Determine the [x, y] coordinate at the center of the cell enclosing the given text.  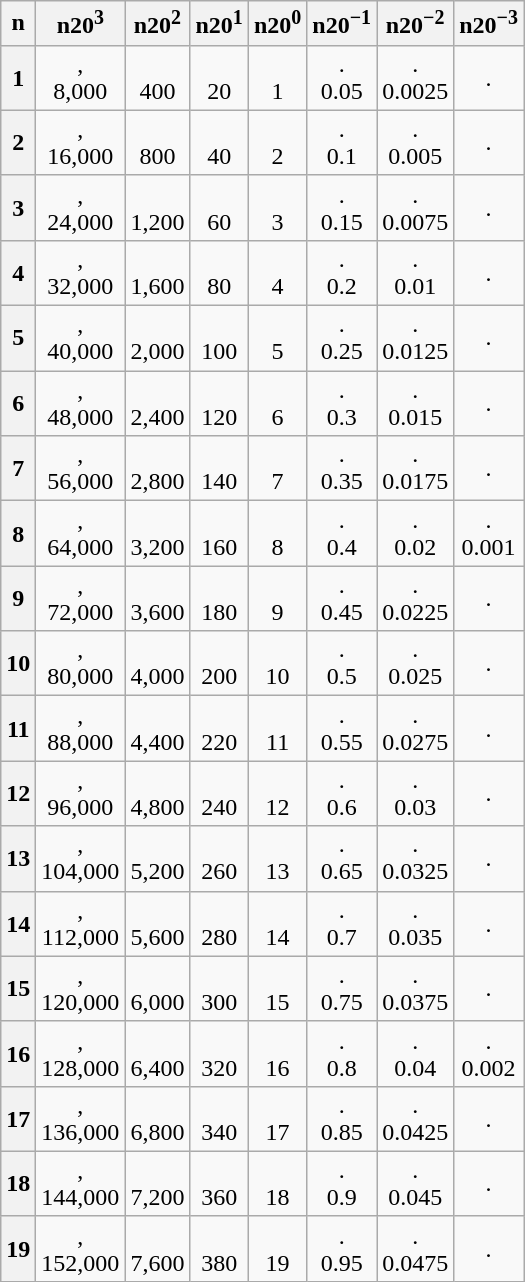
300 [219, 988]
,16,000 [80, 142]
.0.65 [342, 858]
.0.0125 [416, 338]
.0.5 [342, 664]
.0.8 [342, 1054]
.0.025 [416, 664]
.0.0475 [416, 1248]
.0.2 [342, 272]
6,800 [158, 1118]
n20−3 [489, 24]
,112,000 [80, 924]
.0.0375 [416, 988]
.0.9 [342, 1184]
n203 [80, 24]
.0.95 [342, 1248]
5,600 [158, 924]
,32,000 [80, 272]
n20−2 [416, 24]
.0.035 [416, 924]
140 [219, 468]
,24,000 [80, 208]
1,600 [158, 272]
100 [219, 338]
.0.55 [342, 728]
.0.0075 [416, 208]
.0.001 [489, 534]
,40,000 [80, 338]
.0.01 [416, 272]
.0.85 [342, 1118]
.0.0175 [416, 468]
1,200 [158, 208]
340 [219, 1118]
.0.7 [342, 924]
n [18, 24]
120 [219, 404]
,96,000 [80, 794]
320 [219, 1054]
380 [219, 1248]
.0.02 [416, 534]
6,000 [158, 988]
2,400 [158, 404]
n201 [219, 24]
20 [219, 78]
.0.0275 [416, 728]
,48,000 [80, 404]
,88,000 [80, 728]
,64,000 [80, 534]
160 [219, 534]
.0.015 [416, 404]
4,800 [158, 794]
40 [219, 142]
200 [219, 664]
.0.6 [342, 794]
3,200 [158, 534]
220 [219, 728]
.0.35 [342, 468]
,8,000 [80, 78]
.0.0425 [416, 1118]
7,200 [158, 1184]
.0.002 [489, 1054]
n20−1 [342, 24]
180 [219, 598]
,104,000 [80, 858]
.0.05 [342, 78]
,80,000 [80, 664]
.0.45 [342, 598]
7,600 [158, 1248]
260 [219, 858]
,152,000 [80, 1248]
,56,000 [80, 468]
.0.75 [342, 988]
.0.0225 [416, 598]
.0.04 [416, 1054]
,128,000 [80, 1054]
.0.25 [342, 338]
80 [219, 272]
400 [158, 78]
800 [158, 142]
4,400 [158, 728]
.0.1 [342, 142]
60 [219, 208]
2,000 [158, 338]
.0.15 [342, 208]
5,200 [158, 858]
4,000 [158, 664]
.0.3 [342, 404]
.0.045 [416, 1184]
.0.4 [342, 534]
240 [219, 794]
,136,000 [80, 1118]
280 [219, 924]
2,800 [158, 468]
.0.03 [416, 794]
.0.0025 [416, 78]
n202 [158, 24]
3,600 [158, 598]
360 [219, 1184]
.0.005 [416, 142]
,72,000 [80, 598]
n200 [277, 24]
6,400 [158, 1054]
,120,000 [80, 988]
,144,000 [80, 1184]
.0.0325 [416, 858]
